Identify which cell holds the provided text, then report its (x, y) central coordinate. 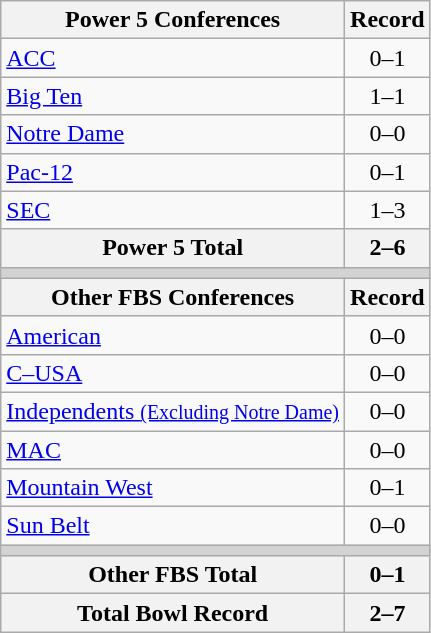
Power 5 Conferences (173, 20)
Big Ten (173, 96)
Pac-12 (173, 172)
Other FBS Total (173, 575)
C–USA (173, 373)
Other FBS Conferences (173, 297)
Sun Belt (173, 526)
Power 5 Total (173, 248)
American (173, 335)
1–1 (388, 96)
Total Bowl Record (173, 613)
SEC (173, 210)
ACC (173, 58)
MAC (173, 449)
Independents (Excluding Notre Dame) (173, 411)
1–3 (388, 210)
Notre Dame (173, 134)
2–7 (388, 613)
2–6 (388, 248)
Mountain West (173, 488)
